Capture the cell that displays the provided text and extract its (x, y) central coordinate. 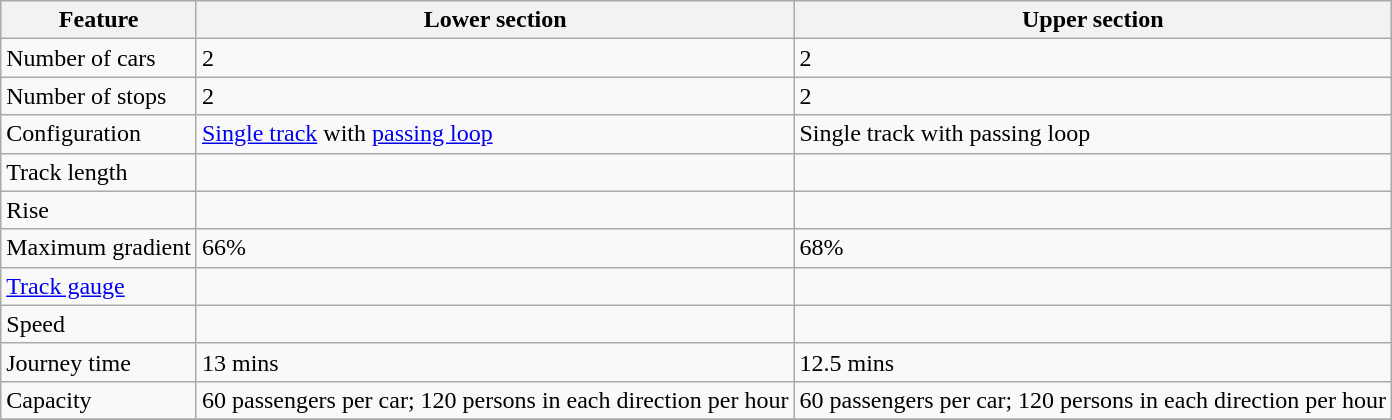
Maximum gradient (99, 248)
Configuration (99, 134)
Number of stops (99, 96)
Feature (99, 20)
Rise (99, 210)
Speed (99, 324)
68% (1093, 248)
Capacity (99, 400)
Track gauge (99, 286)
Upper section (1093, 20)
12.5 mins (1093, 362)
Journey time (99, 362)
Track length (99, 172)
Number of cars (99, 58)
66% (495, 248)
13 mins (495, 362)
Lower section (495, 20)
